From the cell containing the given text, extract its center point as [x, y] coordinate. 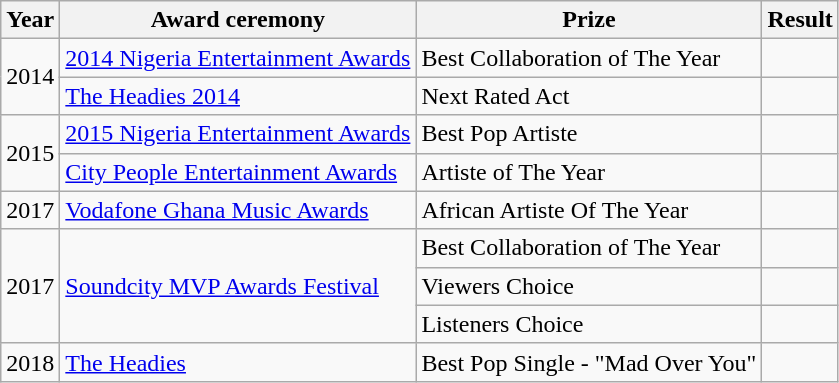
2018 [30, 362]
2015 [30, 153]
2015 Nigeria Entertainment Awards [238, 134]
Vodafone Ghana Music Awards [238, 210]
Prize [589, 20]
Award ceremony [238, 20]
Artiste of The Year [589, 172]
Best Pop Artiste [589, 134]
Soundcity MVP Awards Festival [238, 286]
City People Entertainment Awards [238, 172]
Listeners Choice [589, 324]
African Artiste Of The Year [589, 210]
The Headies 2014 [238, 96]
2014 Nigeria Entertainment Awards [238, 58]
2014 [30, 77]
Next Rated Act [589, 96]
Year [30, 20]
Viewers Choice [589, 286]
Result [800, 20]
The Headies [238, 362]
Best Pop Single - "Mad Over You" [589, 362]
